Scan for the cell matching the given text and deliver its (X, Y) coordinate at center. 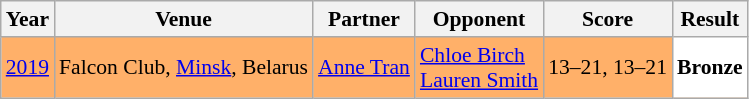
Year (28, 19)
13–21, 13–21 (608, 68)
Score (608, 19)
Opponent (479, 19)
Falcon Club, Minsk, Belarus (184, 68)
Venue (184, 19)
Partner (364, 19)
Bronze (710, 68)
2019 (28, 68)
Anne Tran (364, 68)
Result (710, 19)
Chloe Birch Lauren Smith (479, 68)
